Search for the cell housing the specified text and yield its [X, Y] center coordinate. 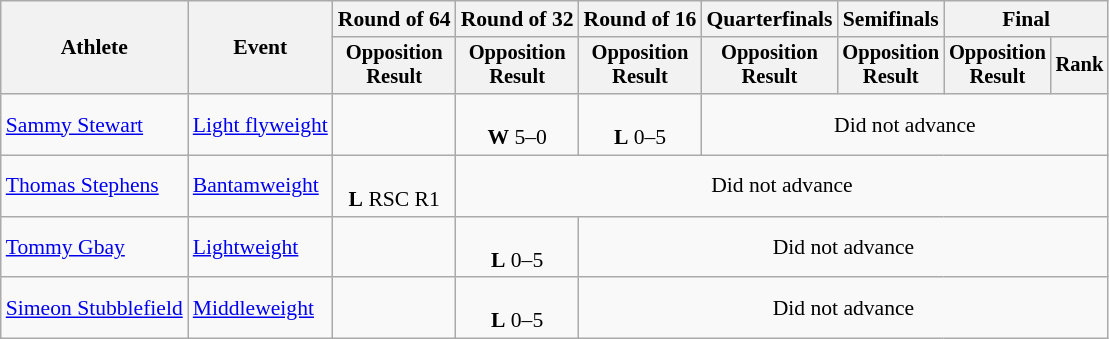
Event [260, 48]
L RSC R1 [394, 186]
W 5–0 [518, 124]
Final [1026, 19]
Rank [1080, 66]
Tommy Gbay [94, 248]
Athlete [94, 48]
Sammy Stewart [94, 124]
Quarterfinals [769, 19]
Simeon Stubblefield [94, 308]
Middleweight [260, 308]
Round of 16 [640, 19]
Lightweight [260, 248]
Thomas Stephens [94, 186]
Round of 64 [394, 19]
Bantamweight [260, 186]
Semifinals [890, 19]
Round of 32 [518, 19]
Light flyweight [260, 124]
